Detect which cell encompasses the target text, then output its (X, Y) center coordinate. 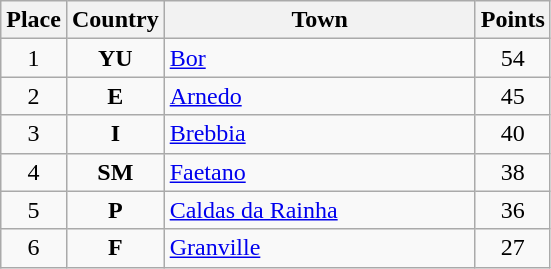
Place (34, 20)
36 (512, 210)
40 (512, 134)
6 (34, 248)
Granville (320, 248)
3 (34, 134)
E (115, 96)
2 (34, 96)
P (115, 210)
54 (512, 58)
Town (320, 20)
SM (115, 172)
45 (512, 96)
27 (512, 248)
I (115, 134)
Points (512, 20)
F (115, 248)
Country (115, 20)
Caldas da Rainha (320, 210)
YU (115, 58)
Bor (320, 58)
5 (34, 210)
4 (34, 172)
1 (34, 58)
Arnedo (320, 96)
38 (512, 172)
Brebbia (320, 134)
Faetano (320, 172)
